Return [X, Y] of the center of cell containing provided text 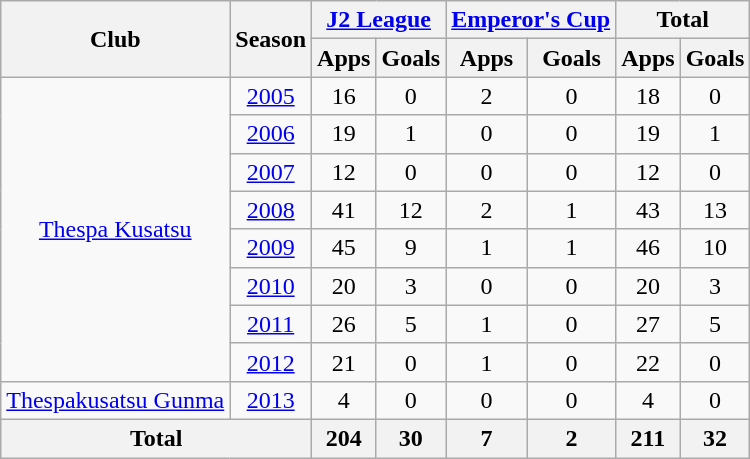
2008 [271, 210]
J2 League [379, 20]
16 [344, 96]
30 [411, 438]
Thespa Kusatsu [116, 229]
27 [648, 324]
2005 [271, 96]
45 [344, 248]
2007 [271, 172]
Season [271, 39]
18 [648, 96]
7 [487, 438]
2006 [271, 134]
26 [344, 324]
Emperor's Cup [531, 20]
2012 [271, 362]
46 [648, 248]
2011 [271, 324]
13 [715, 210]
204 [344, 438]
Club [116, 39]
32 [715, 438]
43 [648, 210]
2009 [271, 248]
10 [715, 248]
21 [344, 362]
2013 [271, 400]
41 [344, 210]
22 [648, 362]
211 [648, 438]
9 [411, 248]
2010 [271, 286]
Thespakusatsu Gunma [116, 400]
